Extract the [x, y] coordinate from the center of the cell holding the provided text.  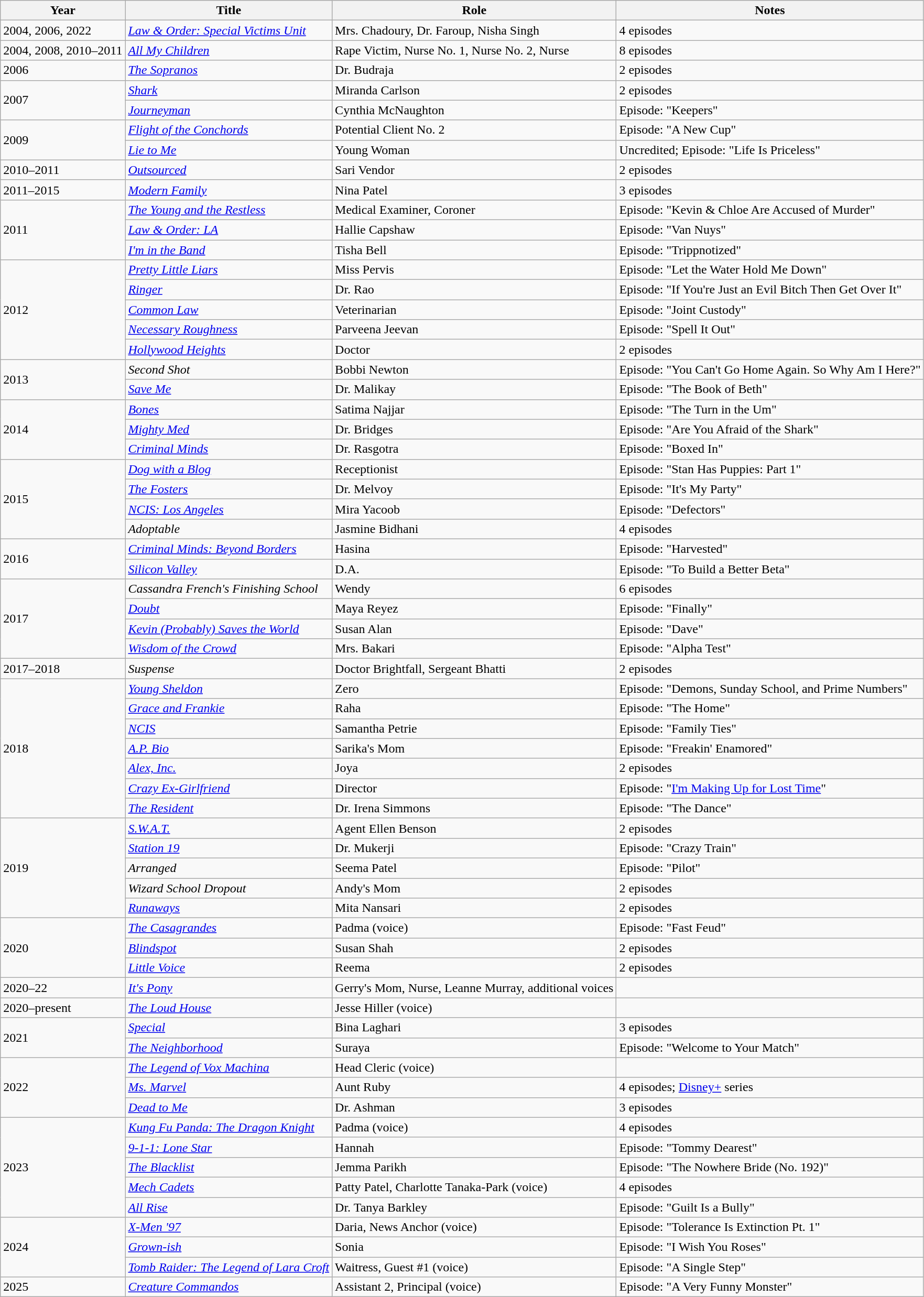
Aunt Ruby [474, 1087]
Jesse Hiller (voice) [474, 1008]
Episode: "Fast Feud" [770, 928]
Ringer [229, 290]
Role [474, 10]
2015 [63, 499]
Wisdom of the Crowd [229, 649]
Journeyman [229, 110]
Episode: "Guilt Is a Bully" [770, 1207]
Head Cleric (voice) [474, 1067]
Medical Examiner, Coroner [474, 210]
Tomb Raider: The Legend of Lara Croft [229, 1267]
Flight of the Conchords [229, 130]
S.W.A.T. [229, 828]
Doubt [229, 609]
2023 [63, 1167]
It's Pony [229, 988]
Episode: "Demons, Sunday School, and Prime Numbers" [770, 689]
Jemma Parikh [474, 1167]
Episode: "It's My Party" [770, 489]
Episode: "You Can't Go Home Again. So Why Am I Here?" [770, 369]
2011–2015 [63, 190]
Common Law [229, 310]
4 episodes; Disney+ series [770, 1087]
2019 [63, 868]
Grace and Frankie [229, 709]
Jasmine Bidhani [474, 529]
Joya [474, 768]
Kevin (Probably) Saves the World [229, 629]
6 episodes [770, 589]
Episode: "Are You Afraid of the Shark" [770, 429]
Mita Nansari [474, 908]
Episode: "The Home" [770, 709]
Reema [474, 968]
Mrs. Bakari [474, 649]
Grown-ish [229, 1247]
Episode: "I'm Making Up for Lost Time" [770, 788]
Andy's Mom [474, 888]
All My Children [229, 50]
Dr. Rasgotra [474, 449]
Episode: "Joint Custody" [770, 310]
Dr. Malikay [474, 389]
Kung Fu Panda: The Dragon Knight [229, 1127]
Susan Alan [474, 629]
Law & Order: Special Victims Unit [229, 30]
Dr. Tanya Barkley [474, 1207]
2007 [63, 100]
Episode: "Finally" [770, 609]
2020–present [63, 1008]
D.A. [474, 569]
Episode: "Family Ties" [770, 728]
Daria, News Anchor (voice) [474, 1227]
Criminal Minds: Beyond Borders [229, 549]
Year [63, 10]
Blindspot [229, 948]
I'm in the Band [229, 250]
Episode: "Tolerance Is Extinction Pt. 1" [770, 1227]
Bina Laghari [474, 1028]
Mech Cadets [229, 1187]
Hallie Capshaw [474, 230]
Doctor [474, 350]
Episode: "Trippnotized" [770, 250]
Episode: "A New Cup" [770, 130]
Hannah [474, 1147]
Suspense [229, 669]
Episode: "Spell It Out" [770, 330]
2020 [63, 948]
Sonia [474, 1247]
Assistant 2, Principal (voice) [474, 1287]
Mira Yacoob [474, 509]
The Blacklist [229, 1167]
Director [474, 788]
Wizard School Dropout [229, 888]
2025 [63, 1287]
Receptionist [474, 469]
The Sopranos [229, 70]
2018 [63, 748]
Young Sheldon [229, 689]
Mrs. Chadoury, Dr. Faroup, Nisha Singh [474, 30]
Waitress, Guest #1 (voice) [474, 1267]
Gerry's Mom, Nurse, Leanne Murray, additional voices [474, 988]
The Fosters [229, 489]
Episode: "A Very Funny Monster" [770, 1287]
Hasina [474, 549]
Episode: "Boxed In" [770, 449]
2022 [63, 1087]
Title [229, 10]
2020–22 [63, 988]
Sari Vendor [474, 170]
Dr. Rao [474, 290]
Episode: "I Wish You Roses" [770, 1247]
Episode: "Keepers" [770, 110]
The Young and the Restless [229, 210]
Runaways [229, 908]
Necessary Roughness [229, 330]
Silicon Valley [229, 569]
Dead to Me [229, 1107]
Episode: "Let the Water Hold Me Down" [770, 270]
Samantha Petrie [474, 728]
Episode: "To Build a Better Beta" [770, 569]
Episode: "The Nowhere Bride (No. 192)" [770, 1167]
Miranda Carlson [474, 90]
The Casagrandes [229, 928]
Creature Commandos [229, 1287]
Episode: "A Single Step" [770, 1267]
2014 [63, 429]
2016 [63, 559]
Episode: "The Dance" [770, 808]
Modern Family [229, 190]
Seema Patel [474, 868]
2024 [63, 1247]
X-Men '97 [229, 1227]
Pretty Little Liars [229, 270]
Outsourced [229, 170]
The Loud House [229, 1008]
Episode: "Welcome to Your Match" [770, 1048]
A.P. Bio [229, 748]
Episode: "If You're Just an Evil Bitch Then Get Over It" [770, 290]
Episode: "Harvested" [770, 549]
The Legend of Vox Machina [229, 1067]
Episode: "Kevin & Chloe Are Accused of Murder" [770, 210]
Agent Ellen Benson [474, 828]
Zero [474, 689]
Dr. Budraja [474, 70]
Wendy [474, 589]
Raha [474, 709]
2017 [63, 619]
2009 [63, 140]
Episode: "Tommy Dearest" [770, 1147]
2004, 2008, 2010–2011 [63, 50]
Veterinarian [474, 310]
Tisha Bell [474, 250]
Second Shot [229, 369]
All Rise [229, 1207]
Bobbi Newton [474, 369]
8 episodes [770, 50]
2021 [63, 1038]
Episode: "Pilot" [770, 868]
The Neighborhood [229, 1048]
Young Woman [474, 150]
Rape Victim, Nurse No. 1, Nurse No. 2, Nurse [474, 50]
Suraya [474, 1048]
Dr. Ashman [474, 1107]
The Resident [229, 808]
Miss Pervis [474, 270]
Arranged [229, 868]
2004, 2006, 2022 [63, 30]
Cynthia McNaughton [474, 110]
Episode: "Defectors" [770, 509]
9-1-1: Lone Star [229, 1147]
Dr. Melvoy [474, 489]
Doctor Brightfall, Sergeant Bhatti [474, 669]
Law & Order: LA [229, 230]
Alex, Inc. [229, 768]
NCIS [229, 728]
Ms. Marvel [229, 1087]
Hollywood Heights [229, 350]
Station 19 [229, 848]
Maya Reyez [474, 609]
Special [229, 1028]
Lie to Me [229, 150]
Mighty Med [229, 429]
Dr. Mukerji [474, 848]
Episode: "Alpha Test" [770, 649]
Dog with a Blog [229, 469]
Cassandra French's Finishing School [229, 589]
Satima Najjar [474, 409]
Little Voice [229, 968]
Bones [229, 409]
2010–2011 [63, 170]
Episode: "Dave" [770, 629]
Adoptable [229, 529]
Dr. Irena Simmons [474, 808]
Sarika's Mom [474, 748]
Potential Client No. 2 [474, 130]
Parveena Jeevan [474, 330]
2013 [63, 379]
Episode: "Freakin' Enamored" [770, 748]
2017–2018 [63, 669]
Shark [229, 90]
NCIS: Los Angeles [229, 509]
2012 [63, 310]
Criminal Minds [229, 449]
Dr. Bridges [474, 429]
Notes [770, 10]
Patty Patel, Charlotte Tanaka-Park (voice) [474, 1187]
Episode: "Stan Has Puppies: Part 1" [770, 469]
Save Me [229, 389]
Nina Patel [474, 190]
Episode: "Crazy Train" [770, 848]
2006 [63, 70]
Crazy Ex-Girlfriend [229, 788]
Uncredited; Episode: "Life Is Priceless" [770, 150]
Episode: "The Book of Beth" [770, 389]
2011 [63, 230]
Susan Shah [474, 948]
Episode: "Van Nuys" [770, 230]
Episode: "The Turn in the Um" [770, 409]
